Find where the given text appears and provide that cell's center as [x, y] coordinate. 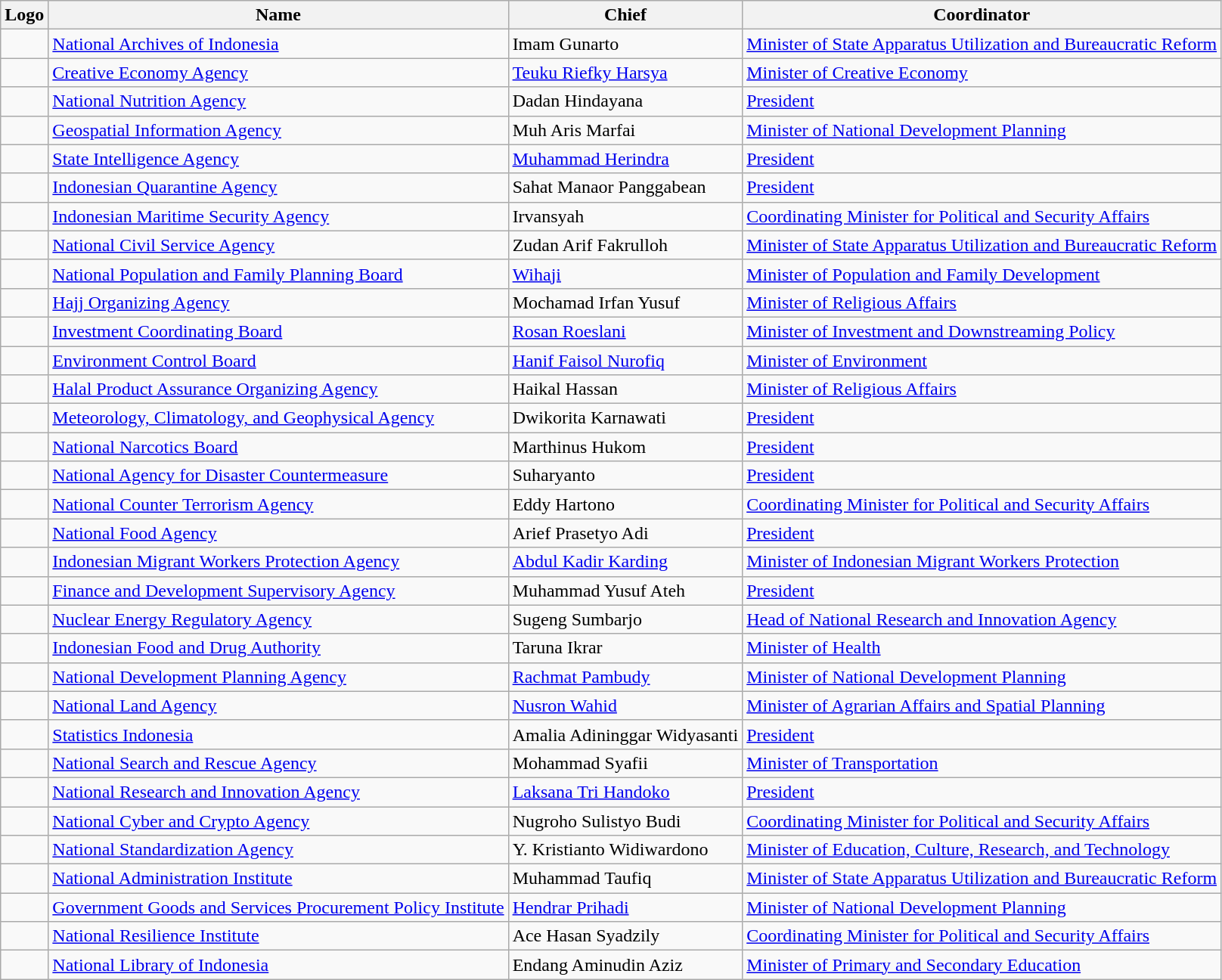
National Administration Institute [278, 879]
Meteorology, Climatology, and Geophysical Agency [278, 418]
Wihaji [625, 274]
Head of National Research and Innovation Agency [982, 619]
Haikal Hassan [625, 389]
National Counter Terrorism Agency [278, 504]
Coordinator [982, 15]
Minister of Creative Economy [982, 73]
National Nutrition Agency [278, 101]
State Intelligence Agency [278, 159]
National Development Planning Agency [278, 677]
Mochamad Irfan Yusuf [625, 302]
Indonesian Food and Drug Authority [278, 648]
Ace Hasan Syadzily [625, 936]
Muhammad Herindra [625, 159]
Halal Product Assurance Organizing Agency [278, 389]
National Agency for Disaster Countermeasure [278, 476]
Minister of Environment [982, 361]
Rachmat Pambudy [625, 677]
Minister of Indonesian Migrant Workers Protection [982, 562]
Dadan Hindayana [625, 101]
Taruna Ikrar [625, 648]
Nuclear Energy Regulatory Agency [278, 619]
Irvansyah [625, 216]
Muhammad Taufiq [625, 879]
National Archives of Indonesia [278, 44]
National Cyber and Crypto Agency [278, 820]
Rosan Roeslani [625, 331]
Y. Kristianto Widiwardono [625, 850]
Minister of Primary and Secondary Education [982, 965]
Imam Gunarto [625, 44]
National Narcotics Board [278, 447]
Muh Aris Marfai [625, 130]
Indonesian Quarantine Agency [278, 188]
Hendrar Prihadi [625, 907]
Logo [24, 15]
Dwikorita Karnawati [625, 418]
Laksana Tri Handoko [625, 792]
National Land Agency [278, 706]
Eddy Hartono [625, 504]
Minister of Population and Family Development [982, 274]
Indonesian Migrant Workers Protection Agency [278, 562]
National Food Agency [278, 533]
National Library of Indonesia [278, 965]
National Population and Family Planning Board [278, 274]
Minister of Education, Culture, Research, and Technology [982, 850]
Abdul Kadir Karding [625, 562]
Nusron Wahid [625, 706]
Mohammad Syafii [625, 763]
Endang Aminudin Aziz [625, 965]
Investment Coordinating Board [278, 331]
Zudan Arif Fakrulloh [625, 245]
Minister of Investment and Downstreaming Policy [982, 331]
Finance and Development Supervisory Agency [278, 591]
Arief Prasetyo Adi [625, 533]
Hajj Organizing Agency [278, 302]
National Standardization Agency [278, 850]
National Search and Rescue Agency [278, 763]
National Resilience Institute [278, 936]
Marthinus Hukom [625, 447]
Teuku Riefky Harsya [625, 73]
Sahat Manaor Panggabean [625, 188]
Government Goods and Services Procurement Policy Institute [278, 907]
Minister of Health [982, 648]
Environment Control Board [278, 361]
National Civil Service Agency [278, 245]
Indonesian Maritime Security Agency [278, 216]
Hanif Faisol Nurofiq [625, 361]
Nugroho Sulistyo Budi [625, 820]
Amalia Adininggar Widyasanti [625, 734]
National Research and Innovation Agency [278, 792]
Suharyanto [625, 476]
Sugeng Sumbarjo [625, 619]
Statistics Indonesia [278, 734]
Muhammad Yusuf Ateh [625, 591]
Geospatial Information Agency [278, 130]
Chief [625, 15]
Name [278, 15]
Minister of Transportation [982, 763]
Creative Economy Agency [278, 73]
Minister of Agrarian Affairs and Spatial Planning [982, 706]
